Extract the (x, y) coordinate from the center of the cell holding the provided text.  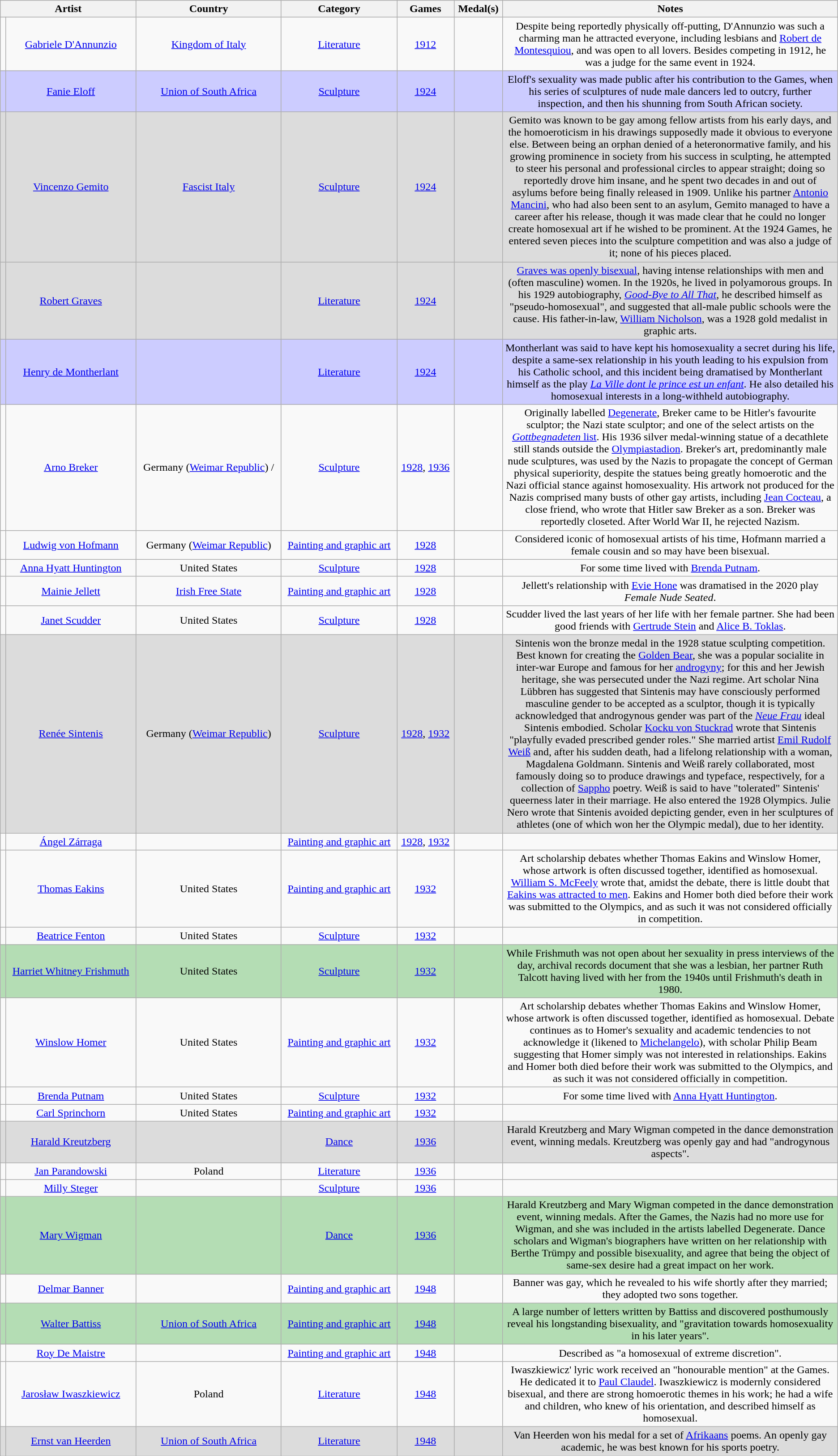
Notes (670, 9)
Ludwig von Hofmann (71, 545)
Banner was gay, which he revealed to his wife shortly after they married; they adopted two sons together. (670, 1289)
Fanie Eloff (71, 91)
Scudder lived the last years of her life with her female partner. She had been good friends with Gertrude Stein and Alice B. Toklas. (670, 620)
Arno Breker (71, 467)
Jarosław Iwaszkiewicz (71, 1394)
Milly Steger (71, 1188)
Fascist Italy (209, 187)
Janet Scudder (71, 620)
Medal(s) (478, 9)
For some time lived with Anna Hyatt Huntington. (670, 1096)
Mary Wigman (71, 1235)
Brenda Putnam (71, 1096)
1912 (426, 44)
1928, 1936 (426, 467)
Vincenzo Gemito (71, 187)
Country (209, 9)
Anna Hyatt Huntington (71, 568)
Winslow Homer (71, 1043)
Robert Graves (71, 301)
Germany (Weimar Republic) / (209, 467)
Category (339, 9)
Carl Sprinchorn (71, 1113)
Considered iconic of homosexual artists of his time, Hofmann married a female cousin and so may have been bisexual. (670, 545)
Thomas Eakins (71, 889)
Beatrice Fenton (71, 936)
Described as "a homosexual of extreme discretion". (670, 1353)
Van Heerden won his medal for a set of Afrikaans poems. An openly gay academic, he was best known for his sports poetry. (670, 1441)
Roy De Maistre (71, 1353)
Jan Parandowski (71, 1171)
Ernst van Heerden (71, 1441)
Gabriele D'Annunzio (71, 44)
Harald Kreutzberg and Mary Wigman competed in the dance demonstration event, winning medals. Kreutzberg was openly gay and had "androgynous aspects". (670, 1142)
Irish Free State (209, 591)
Kingdom of Italy (209, 44)
Walter Battiss (71, 1324)
Artist (68, 9)
Renée Sintenis (71, 734)
For some time lived with Brenda Putnam. (670, 568)
Mainie Jellett (71, 591)
Henry de Montherlant (71, 372)
Jellett's relationship with Evie Hone was dramatised in the 2020 play Female Nude Seated. (670, 591)
Harriet Whitney Frishmuth (71, 971)
Ángel Zárraga (71, 842)
Delmar Banner (71, 1289)
Games (426, 9)
Harald Kreutzberg (71, 1142)
